Output the (x, y) coordinate of the center of the cell containing the given text.  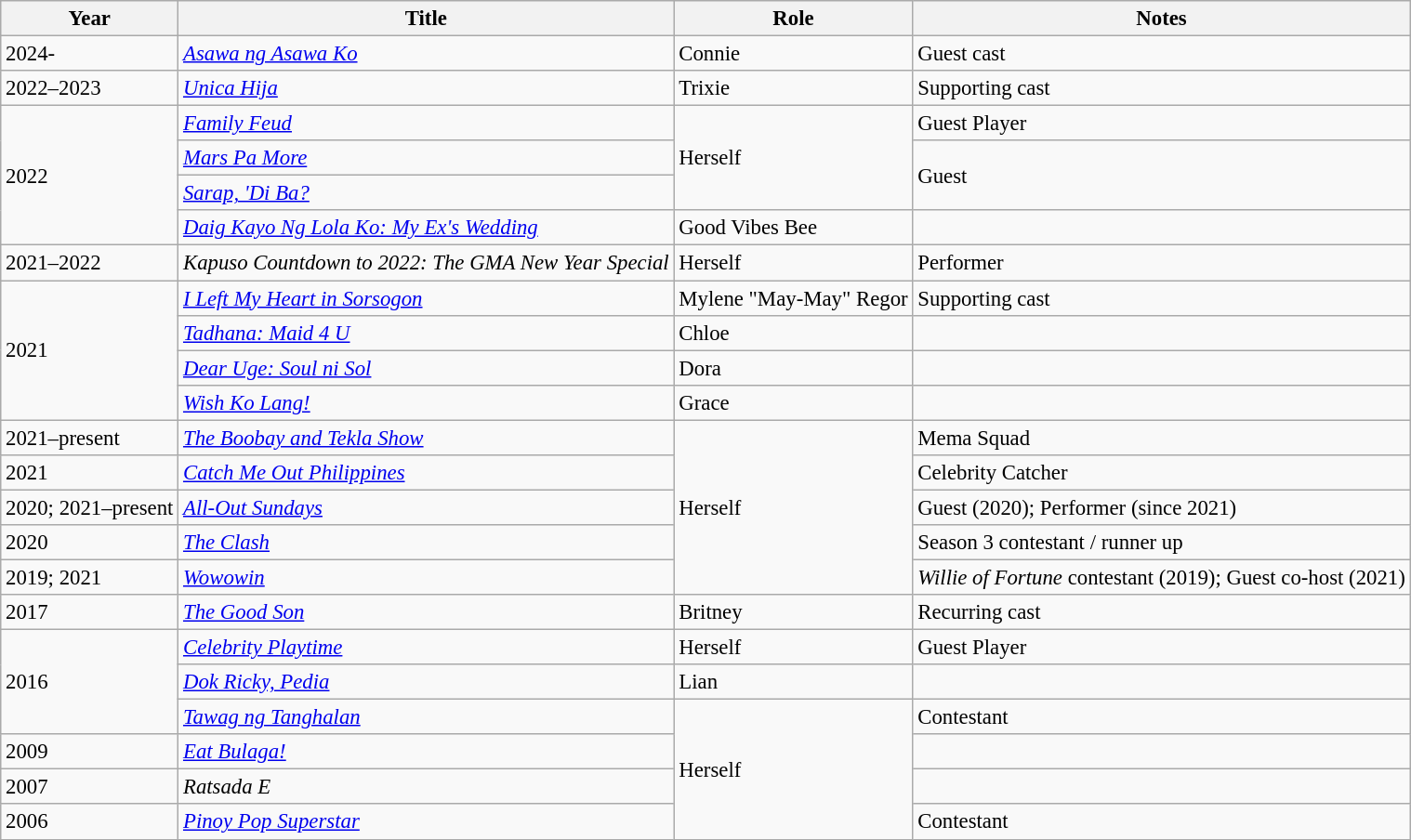
Pinoy Pop Superstar (426, 822)
Notes (1162, 19)
2009 (89, 752)
The Clash (426, 543)
The Good Son (426, 612)
Dok Ricky, Pedia (426, 682)
Dora (794, 368)
2017 (89, 612)
Eat Bulaga! (426, 752)
Kapuso Countdown to 2022: The GMA New Year Special (426, 263)
Daig Kayo Ng Lola Ko: My Ex's Wedding (426, 228)
Guest (1162, 175)
Title (426, 19)
2016 (89, 682)
Asawa ng Asawa Ko (426, 54)
Good Vibes Bee (794, 228)
2020 (89, 543)
Willie of Fortune contestant (2019); Guest co-host (2021) (1162, 577)
2007 (89, 787)
Wish Ko Lang! (426, 402)
I Left My Heart in Sorsogon (426, 298)
Guest cast (1162, 54)
Role (794, 19)
Mars Pa More (426, 158)
Wowowin (426, 577)
Chloe (794, 333)
The Boobay and Tekla Show (426, 438)
2022–2023 (89, 88)
Ratsada E (426, 787)
Catch Me Out Philippines (426, 473)
Guest (2020); Performer (since 2021) (1162, 507)
Trixie (794, 88)
2006 (89, 822)
2021–2022 (89, 263)
Connie (794, 54)
Celebrity Playtime (426, 648)
Performer (1162, 263)
Season 3 contestant / runner up (1162, 543)
Mema Squad (1162, 438)
Tadhana: Maid 4 U (426, 333)
Britney (794, 612)
Unica Hija (426, 88)
Dear Uge: Soul ni Sol (426, 368)
Recurring cast (1162, 612)
2021–present (89, 438)
2019; 2021 (89, 577)
Celebrity Catcher (1162, 473)
Grace (794, 402)
Family Feud (426, 124)
2022 (89, 176)
2020; 2021–present (89, 507)
Sarap, 'Di Ba? (426, 193)
2024- (89, 54)
Mylene "May-May" Regor (794, 298)
All-Out Sundays (426, 507)
Lian (794, 682)
Year (89, 19)
Tawag ng Tanghalan (426, 717)
